Scan for the cell matching the given text and deliver its [X, Y] coordinate at center. 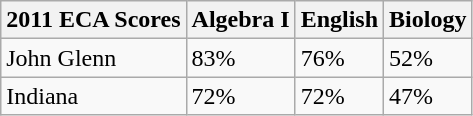
47% [428, 96]
52% [428, 58]
English [339, 20]
83% [240, 58]
76% [339, 58]
Algebra I [240, 20]
Indiana [94, 96]
Biology [428, 20]
John Glenn [94, 58]
2011 ECA Scores [94, 20]
